Search for the cell housing the specified text and yield its [x, y] center coordinate. 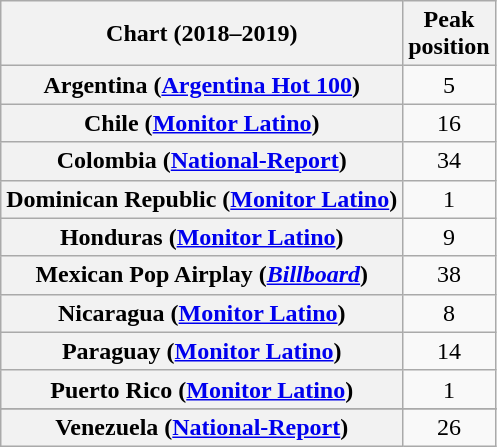
Venezuela (National-Report) [202, 427]
14 [449, 351]
Dominican Republic (Monitor Latino) [202, 199]
Chile (Monitor Latino) [202, 123]
Peakposition [449, 34]
Paraguay (Monitor Latino) [202, 351]
8 [449, 313]
16 [449, 123]
38 [449, 275]
9 [449, 237]
Honduras (Monitor Latino) [202, 237]
34 [449, 161]
26 [449, 427]
Puerto Rico (Monitor Latino) [202, 389]
Colombia (National-Report) [202, 161]
Mexican Pop Airplay (Billboard) [202, 275]
5 [449, 85]
Chart (2018–2019) [202, 34]
Nicaragua (Monitor Latino) [202, 313]
Argentina (Argentina Hot 100) [202, 85]
